Scan for the cell matching the given text and deliver its [x, y] coordinate at center. 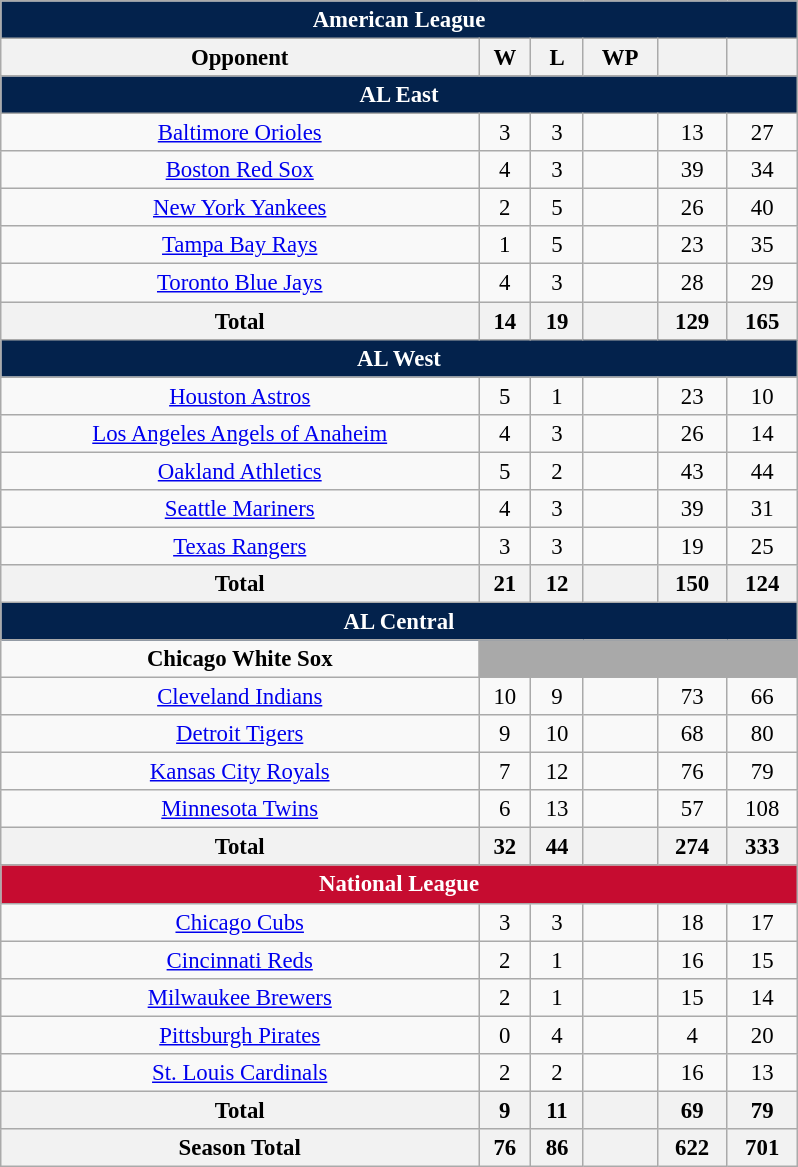
Tampa Bay Rays [240, 245]
Chicago White Sox [240, 659]
27 [762, 133]
701 [762, 1148]
Chicago Cubs [240, 922]
622 [692, 1148]
66 [762, 696]
124 [762, 584]
17 [762, 922]
Baltimore Orioles [240, 133]
28 [692, 283]
43 [692, 471]
AL East [399, 95]
Texas Rangers [240, 546]
274 [692, 847]
New York Yankees [240, 208]
21 [505, 584]
68 [692, 734]
108 [762, 809]
St. Louis Cardinals [240, 1072]
W [505, 57]
34 [762, 170]
Houston Astros [240, 396]
40 [762, 208]
69 [692, 1110]
7 [505, 772]
11 [557, 1110]
129 [692, 321]
Minnesota Twins [240, 809]
Pittsburgh Pirates [240, 1035]
0 [505, 1035]
American League [399, 20]
32 [505, 847]
Toronto Blue Jays [240, 283]
Seattle Mariners [240, 508]
80 [762, 734]
6 [505, 809]
73 [692, 696]
National League [399, 884]
165 [762, 321]
18 [692, 922]
Oakland Athletics [240, 471]
Milwaukee Brewers [240, 997]
Cincinnati Reds [240, 960]
25 [762, 546]
Los Angeles Angels of Anaheim [240, 433]
57 [692, 809]
L [557, 57]
150 [692, 584]
Cleveland Indians [240, 696]
Boston Red Sox [240, 170]
35 [762, 245]
Opponent [240, 57]
Kansas City Royals [240, 772]
333 [762, 847]
WP [620, 57]
20 [762, 1035]
Detroit Tigers [240, 734]
AL Central [399, 621]
31 [762, 508]
86 [557, 1148]
Season Total [240, 1148]
AL West [399, 358]
29 [762, 283]
